Find where the given text appears and provide that cell's center as [x, y] coordinate. 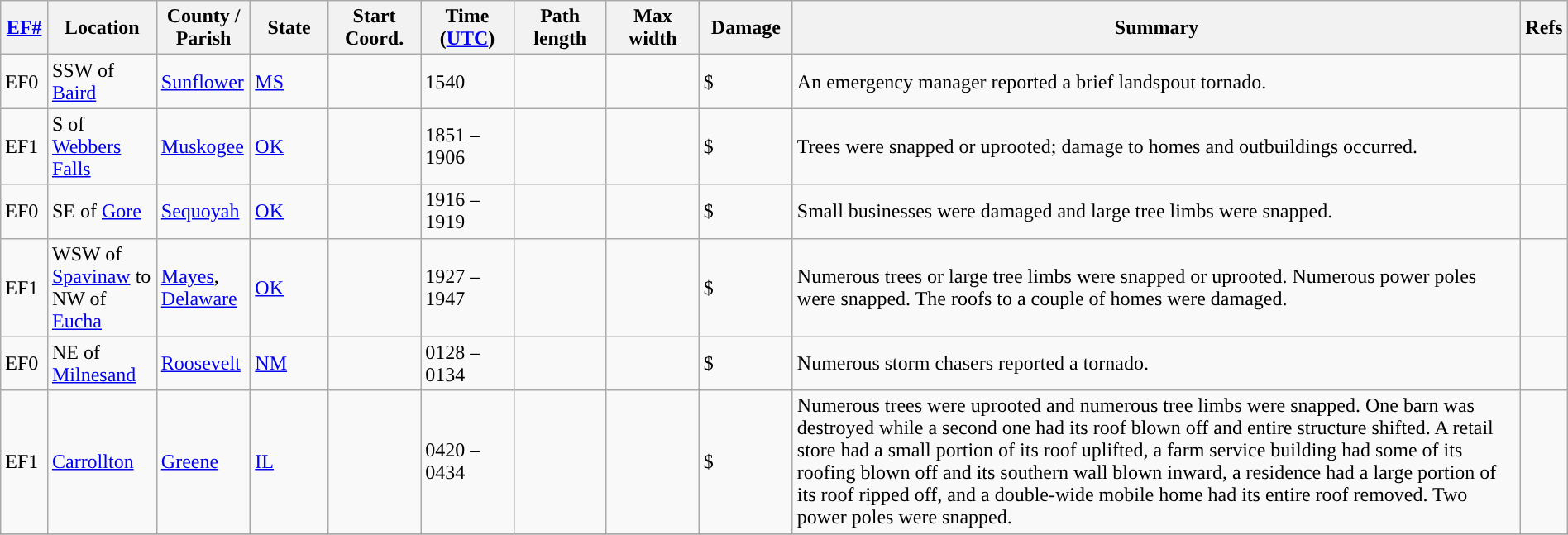
Damage [746, 28]
Numerous storm chasers reported a tornado. [1156, 364]
Time (UTC) [467, 28]
1851 – 1906 [467, 146]
An emergency manager reported a brief landspout tornado. [1156, 81]
Carrollton [102, 461]
Path length [560, 28]
Sequoyah [203, 212]
Max width [653, 28]
0420 – 0434 [467, 461]
SSW of Baird [102, 81]
0128 – 0134 [467, 364]
NE of Milnesand [102, 364]
Trees were snapped or uprooted; damage to homes and outbuildings occurred. [1156, 146]
NM [289, 364]
1916 – 1919 [467, 212]
Refs [1545, 28]
1540 [467, 81]
Muskogee [203, 146]
Numerous trees or large tree limbs were snapped or uprooted. Numerous power poles were snapped. The roofs to a couple of homes were damaged. [1156, 288]
S of Webbers Falls [102, 146]
SE of Gore [102, 212]
WSW of Spavinaw to NW of Eucha [102, 288]
County / Parish [203, 28]
Small businesses were damaged and large tree limbs were snapped. [1156, 212]
Mayes, Delaware [203, 288]
MS [289, 81]
Sunflower [203, 81]
EF# [25, 28]
State [289, 28]
Start Coord. [374, 28]
Location [102, 28]
Summary [1156, 28]
Greene [203, 461]
1927 – 1947 [467, 288]
Roosevelt [203, 364]
IL [289, 461]
